Identify which cell holds the provided text, then report its [X, Y] central coordinate. 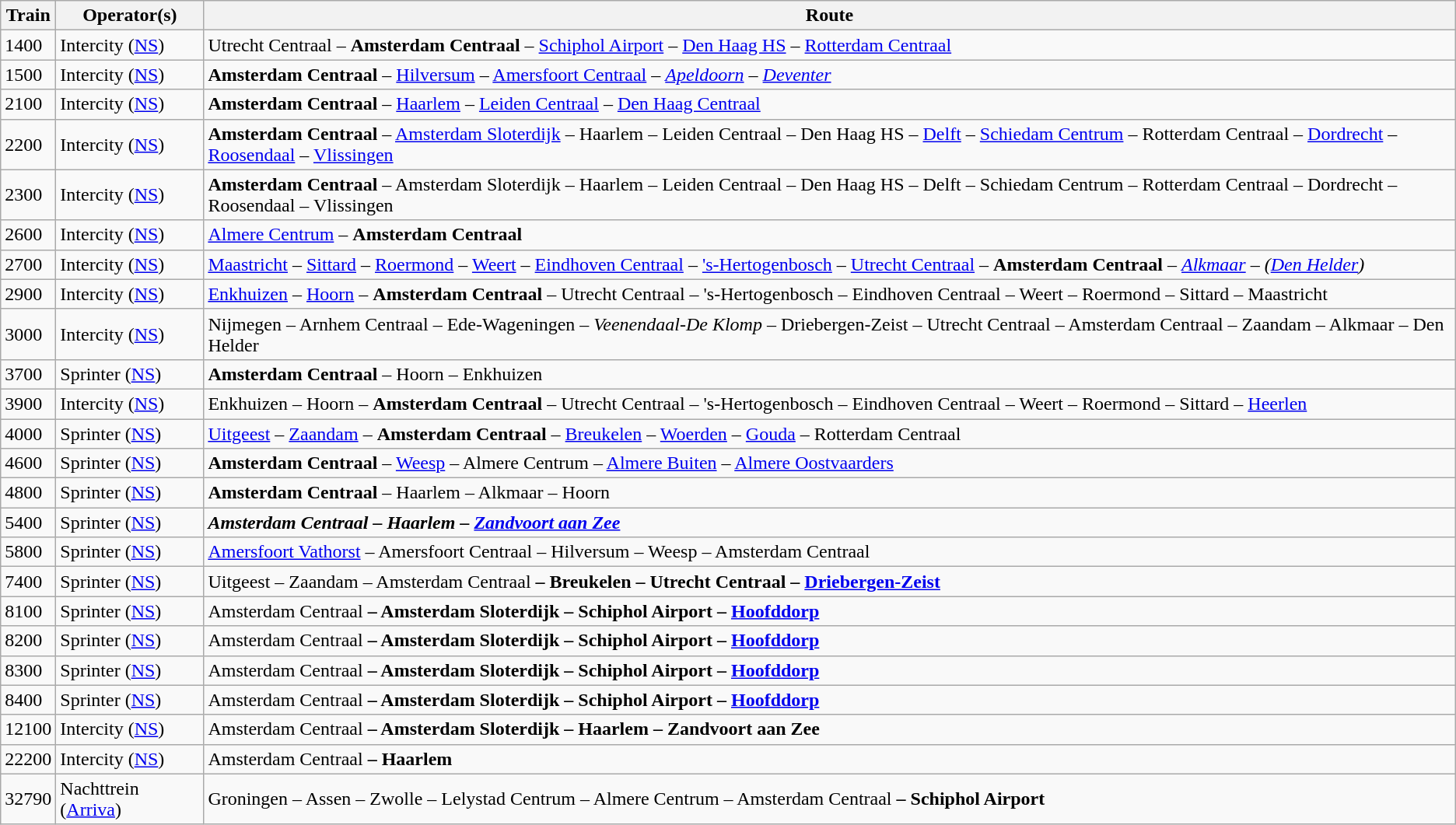
4800 [28, 493]
Train [28, 16]
8300 [28, 670]
3900 [28, 404]
2900 [28, 294]
2300 [28, 194]
Amsterdam Centraal – Hoorn – Enkhuizen [829, 374]
Operator(s) [130, 16]
Maastricht – Sittard – Roermond – Weert – Eindhoven Centraal – 's-Hertogenbosch – Utrecht Centraal – Amsterdam Centraal – Alkmaar – (Den Helder) [829, 264]
Amsterdam Centraal – Haarlem [829, 759]
Enkhuizen – Hoorn – Amsterdam Centraal – Utrecht Centraal – 's-Hertogenbosch – Eindhoven Centraal – Weert – Roermond – Sittard – Heerlen [829, 404]
Uitgeest – Zaandam – Amsterdam Centraal – Breukelen – Utrecht Centraal – Driebergen-Zeist [829, 582]
8100 [28, 611]
Amsterdam Centraal – Haarlem – Leiden Centraal – Den Haag Centraal [829, 104]
Groningen – Assen – Zwolle – Lelystad Centrum – Almere Centrum – Amsterdam Centraal – Schiphol Airport [829, 799]
2600 [28, 235]
Amsterdam Centraal – Haarlem – Alkmaar – Hoorn [829, 493]
7400 [28, 582]
Amsterdam Centraal – Weesp – Almere Centrum – Almere Buiten – Almere Oostvaarders [829, 463]
4600 [28, 463]
Enkhuizen – Hoorn – Amsterdam Centraal – Utrecht Centraal – 's-Hertogenbosch – Eindhoven Centraal – Weert – Roermond – Sittard – Maastricht [829, 294]
2700 [28, 264]
Amsterdam Centraal – Haarlem – Zandvoort aan Zee [829, 523]
1400 [28, 45]
12100 [28, 729]
8200 [28, 641]
5400 [28, 523]
2100 [28, 104]
3000 [28, 334]
22200 [28, 759]
1500 [28, 75]
Almere Centrum – Amsterdam Centraal [829, 235]
Amsterdam Centraal – Amsterdam Sloterdijk – Haarlem – Zandvoort aan Zee [829, 729]
Uitgeest – Zaandam – Amsterdam Centraal – Breukelen – Woerden – Gouda – Rotterdam Centraal [829, 433]
Amsterdam Centraal – Hilversum – Amersfoort Centraal – Apeldoorn – Deventer [829, 75]
8400 [28, 700]
2200 [28, 145]
32790 [28, 799]
Route [829, 16]
5800 [28, 552]
3700 [28, 374]
4000 [28, 433]
Nachttrein (Arriva) [130, 799]
Amersfoort Vathorst – Amersfoort Centraal – Hilversum – Weesp – Amsterdam Centraal [829, 552]
Utrecht Centraal – Amsterdam Centraal – Schiphol Airport – Den Haag HS – Rotterdam Centraal [829, 45]
